Determine the [X, Y] coordinate at the center of the cell enclosing the given text.  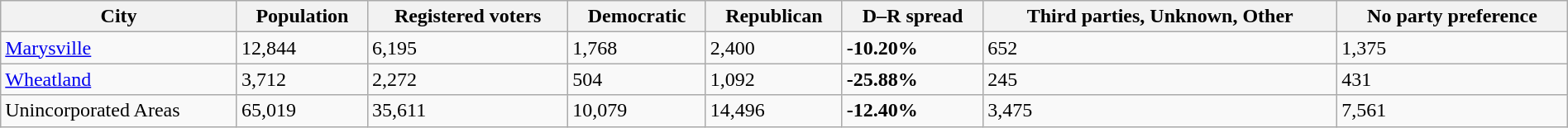
Democratic [637, 17]
3,712 [302, 79]
Third parties, Unknown, Other [1160, 17]
City [119, 17]
504 [637, 79]
2,272 [468, 79]
14,496 [774, 111]
Population [302, 17]
D–R spread [912, 17]
1,375 [1452, 48]
-12.40% [912, 111]
3,475 [1160, 111]
Republican [774, 17]
7,561 [1452, 111]
10,079 [637, 111]
245 [1160, 79]
2,400 [774, 48]
1,768 [637, 48]
1,092 [774, 79]
-25.88% [912, 79]
Unincorporated Areas [119, 111]
Registered voters [468, 17]
6,195 [468, 48]
652 [1160, 48]
65,019 [302, 111]
-10.20% [912, 48]
35,611 [468, 111]
12,844 [302, 48]
431 [1452, 79]
Marysville [119, 48]
No party preference [1452, 17]
Wheatland [119, 79]
